Locate the cell with the specified text and output its [x, y] center coordinate. 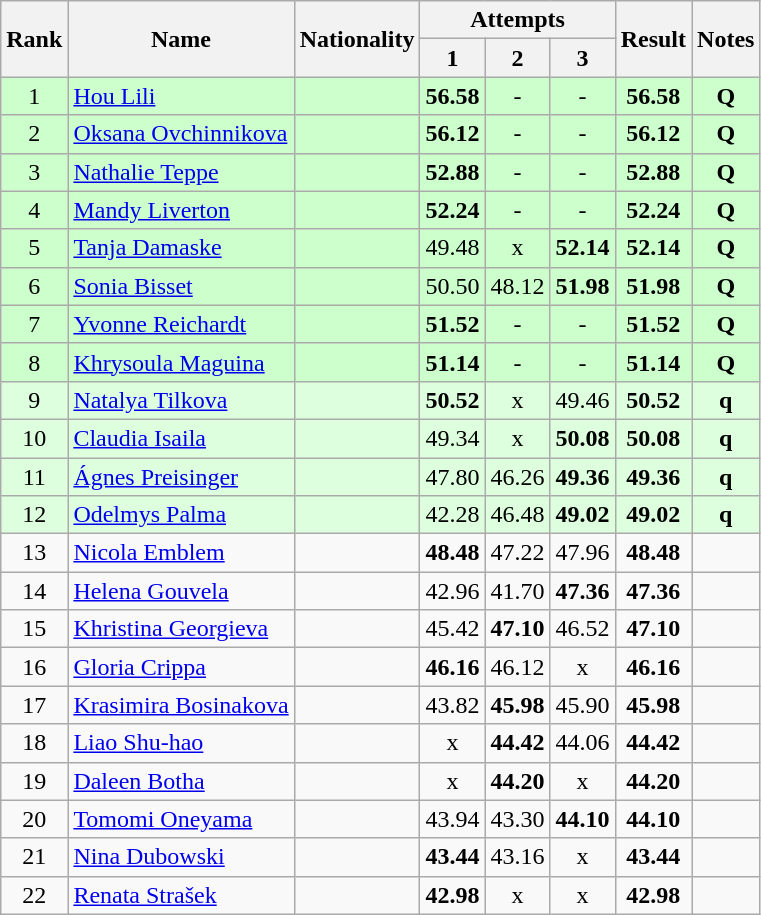
Claudia Isaila [181, 438]
Attempts [518, 20]
Tomomi Oneyama [181, 819]
4 [34, 210]
Rank [34, 39]
20 [34, 819]
Gloria Crippa [181, 667]
49.48 [452, 248]
42.28 [452, 515]
10 [34, 438]
46.48 [518, 515]
12 [34, 515]
21 [34, 857]
Notes [726, 39]
Name [181, 39]
Khristina Georgieva [181, 629]
17 [34, 705]
47.80 [452, 477]
Sonia Bisset [181, 286]
42.96 [452, 591]
13 [34, 553]
45.90 [582, 705]
49.46 [582, 400]
Renata Strašek [181, 895]
46.26 [518, 477]
Daleen Botha [181, 781]
15 [34, 629]
19 [34, 781]
50.50 [452, 286]
Krasimira Bosinakova [181, 705]
Odelmys Palma [181, 515]
Helena Gouvela [181, 591]
41.70 [518, 591]
Natalya Tilkova [181, 400]
8 [34, 362]
Ágnes Preisinger [181, 477]
46.52 [582, 629]
14 [34, 591]
43.16 [518, 857]
16 [34, 667]
43.82 [452, 705]
5 [34, 248]
Nicola Emblem [181, 553]
7 [34, 324]
Nina Dubowski [181, 857]
11 [34, 477]
Liao Shu-hao [181, 743]
Yvonne Reichardt [181, 324]
Mandy Liverton [181, 210]
6 [34, 286]
9 [34, 400]
48.12 [518, 286]
45.42 [452, 629]
22 [34, 895]
Hou Lili [181, 96]
Oksana Ovchinnikova [181, 134]
43.30 [518, 819]
Nathalie Teppe [181, 172]
47.96 [582, 553]
47.22 [518, 553]
18 [34, 743]
Tanja Damaske [181, 248]
Khrysoula Maguina [181, 362]
Nationality [357, 39]
Result [653, 39]
44.06 [582, 743]
49.34 [452, 438]
43.94 [452, 819]
46.12 [518, 667]
